Identify which cell holds the provided text, then report its (x, y) central coordinate. 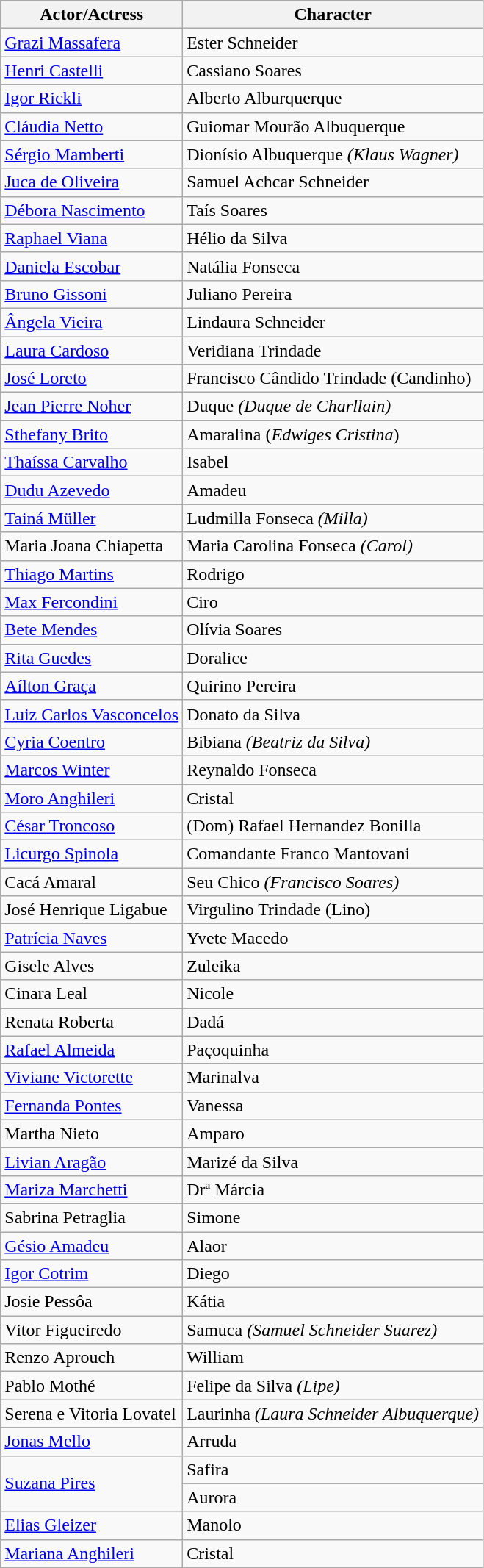
Elias Gleizer (92, 1525)
Pablo Mothé (92, 1386)
Aurora (333, 1497)
Débora Nascimento (92, 210)
Arruda (333, 1442)
William (333, 1358)
Raphael Viana (92, 238)
Bibiana (Beatriz da Silva) (333, 742)
Isabel (333, 462)
Samuel Achcar Schneider (333, 182)
Marinalva (333, 1078)
Paçoquinha (333, 1050)
Donato da Silva (333, 714)
Jonas Mello (92, 1442)
Zuleika (333, 966)
Hélio da Silva (333, 238)
Francisco Cândido Trindade (Candinho) (333, 379)
Maria Carolina Fonseca (Carol) (333, 546)
Kátia (333, 1302)
(Dom) Rafael Hernandez Bonilla (333, 826)
Rodrigo (333, 574)
Duque (Duque de Charllain) (333, 407)
Drª Márcia (333, 1189)
Renzo Aprouch (92, 1358)
Yvete Macedo (333, 938)
Serena e Vitoria Lovatel (92, 1414)
Thiago Martins (92, 574)
Rita Guedes (92, 658)
Sabrina Petraglia (92, 1217)
Dadá (333, 1022)
Marizé da Silva (333, 1161)
Character (333, 15)
Patrícia Naves (92, 938)
Maria Joana Chiapetta (92, 546)
Gésio Amadeu (92, 1246)
Marcos Winter (92, 770)
Amparo (333, 1134)
Guiomar Mourão Albuquerque (333, 126)
Henri Castelli (92, 71)
Natália Fonseca (333, 266)
Simone (333, 1217)
Thaíssa Carvalho (92, 462)
Amaralina (Edwiges Cristina) (333, 434)
Cassiano Soares (333, 71)
Quirino Pereira (333, 686)
Juca de Oliveira (92, 182)
Ângela Vieira (92, 322)
Taís Soares (333, 210)
Manolo (333, 1525)
Tainá Müller (92, 518)
Alaor (333, 1246)
Cláudia Netto (92, 126)
Diego (333, 1274)
Laurinha (Laura Schneider Albuquerque) (333, 1414)
Veridiana Trindade (333, 351)
Luiz Carlos Vasconcelos (92, 714)
Renata Roberta (92, 1022)
Cinara Leal (92, 994)
Viviane Victorette (92, 1078)
Sthefany Brito (92, 434)
Alberto Alburquerque (333, 99)
Felipe da Silva (Lipe) (333, 1386)
Jean Pierre Noher (92, 407)
Aílton Graça (92, 686)
Virgulino Trindade (Lino) (333, 910)
Comandante Franco Mantovani (333, 854)
Igor Cotrim (92, 1274)
Livian Aragão (92, 1161)
Dudu Azevedo (92, 490)
Vanessa (333, 1106)
Grazi Massafera (92, 43)
Max Fercondini (92, 602)
Laura Cardoso (92, 351)
Cyria Coentro (92, 742)
Amadeu (333, 490)
Sérgio Mamberti (92, 154)
Lindaura Schneider (333, 322)
José Henrique Ligabue (92, 910)
Igor Rickli (92, 99)
Bete Mendes (92, 630)
Cacá Amaral (92, 882)
Seu Chico (Francisco Soares) (333, 882)
Gisele Alves (92, 966)
Mariza Marchetti (92, 1189)
Juliano Pereira (333, 294)
Ludmilla Fonseca (Milla) (333, 518)
Olívia Soares (333, 630)
Rafael Almeida (92, 1050)
Safira (333, 1469)
Vitor Figueiredo (92, 1330)
José Loreto (92, 379)
Moro Anghileri (92, 798)
Nicole (333, 994)
Doralice (333, 658)
Reynaldo Fonseca (333, 770)
César Troncoso (92, 826)
Josie Pessôa (92, 1302)
Bruno Gissoni (92, 294)
Mariana Anghileri (92, 1553)
Licurgo Spinola (92, 854)
Actor/Actress (92, 15)
Samuca (Samuel Schneider Suarez) (333, 1330)
Ester Schneider (333, 43)
Fernanda Pontes (92, 1106)
Ciro (333, 602)
Daniela Escobar (92, 266)
Dionísio Albuquerque (Klaus Wagner) (333, 154)
Suzana Pires (92, 1483)
Martha Nieto (92, 1134)
